Return the (X, Y) coordinate for the center point of the cell that contains the specified text.  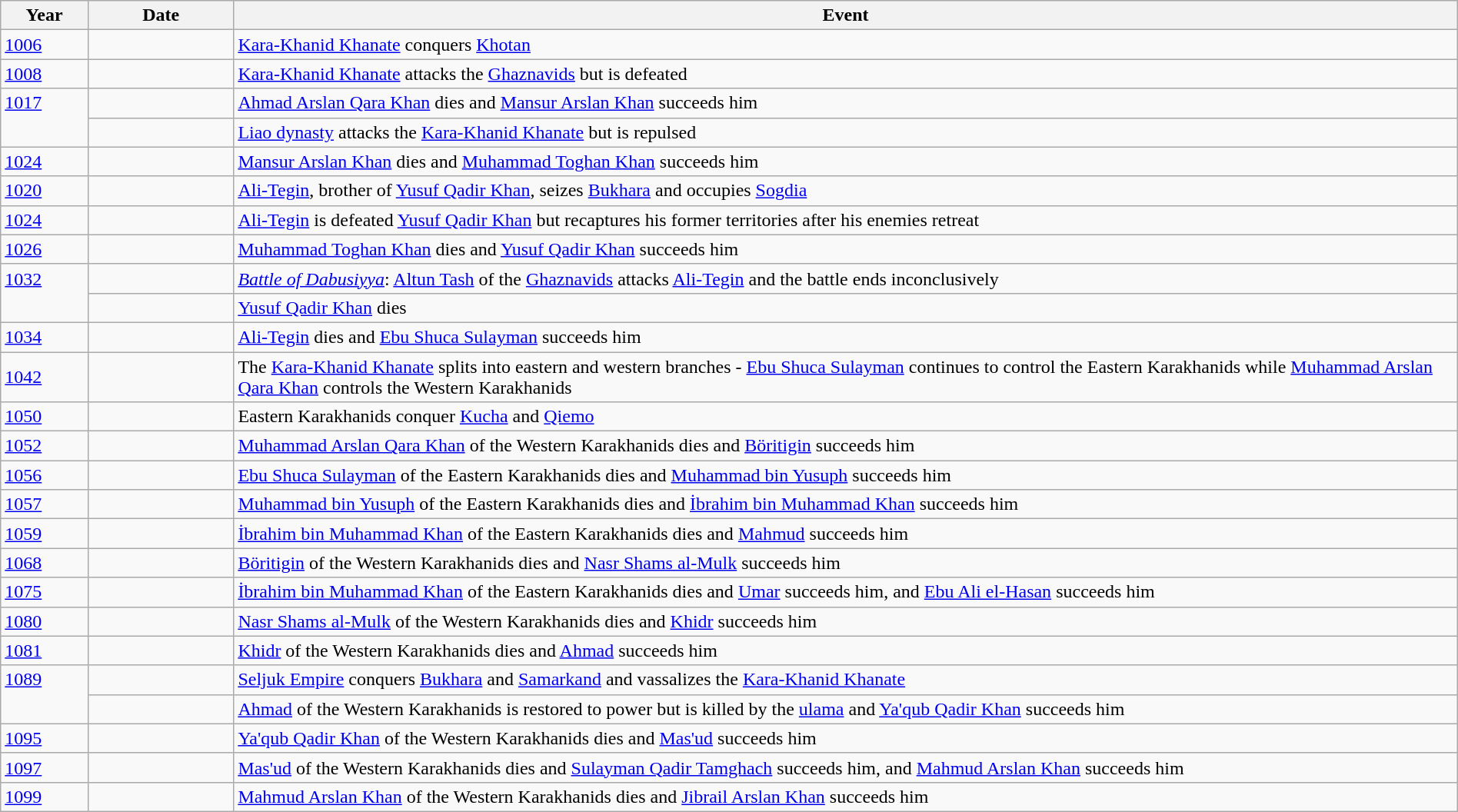
Muhammad bin Yusuph of the Eastern Karakhanids dies and İbrahim bin Muhammad Khan succeeds him (846, 504)
Muhammad Toghan Khan dies and Yusuf Qadir Khan succeeds him (846, 249)
1056 (45, 475)
1008 (45, 74)
1097 (45, 767)
1006 (45, 45)
Ali-Tegin is defeated Yusuf Qadir Khan but recaptures his former territories after his enemies retreat (846, 220)
Khidr of the Western Karakhanids dies and Ahmad succeeds him (846, 651)
1059 (45, 534)
Ebu Shuca Sulayman of the Eastern Karakhanids dies and Muhammad bin Yusuph succeeds him (846, 475)
1068 (45, 563)
Mahmud Arslan Khan of the Western Karakhanids dies and Jibrail Arslan Khan succeeds him (846, 797)
1050 (45, 417)
Muhammad Arslan Qara Khan of the Western Karakhanids dies and Böritigin succeeds him (846, 446)
İbrahim bin Muhammad Khan of the Eastern Karakhanids dies and Mahmud succeeds him (846, 534)
Event (846, 15)
Mas'ud of the Western Karakhanids dies and Sulayman Qadir Tamghach succeeds him, and Mahmud Arslan Khan succeeds him (846, 767)
1099 (45, 797)
1017 (45, 118)
İbrahim bin Muhammad Khan of the Eastern Karakhanids dies and Umar succeeds him, and Ebu Ali el-Hasan succeeds him (846, 592)
Eastern Karakhanids conquer Kucha and Qiemo (846, 417)
1057 (45, 504)
1034 (45, 337)
1089 (45, 694)
1080 (45, 621)
Seljuk Empire conquers Bukhara and Samarkand and vassalizes the Kara-Khanid Khanate (846, 680)
Nasr Shams al-Mulk of the Western Karakhanids dies and Khidr succeeds him (846, 621)
Kara-Khanid Khanate attacks the Ghaznavids but is defeated (846, 74)
Ali-Tegin dies and Ebu Shuca Sulayman succeeds him (846, 337)
Mansur Arslan Khan dies and Muhammad Toghan Khan succeeds him (846, 161)
Böritigin of the Western Karakhanids dies and Nasr Shams al-Mulk succeeds him (846, 563)
1026 (45, 249)
Ahmad of the Western Karakhanids is restored to power but is killed by the ulama and Ya'qub Qadir Khan succeeds him (846, 709)
Ahmad Arslan Qara Khan dies and Mansur Arslan Khan succeeds him (846, 103)
Year (45, 15)
1081 (45, 651)
1075 (45, 592)
Ali-Tegin, brother of Yusuf Qadir Khan, seizes Bukhara and occupies Sogdia (846, 191)
1020 (45, 191)
Kara-Khanid Khanate conquers Khotan (846, 45)
1042 (45, 377)
1052 (45, 446)
Liao dynasty attacks the Kara-Khanid Khanate but is repulsed (846, 132)
Ya'qub Qadir Khan of the Western Karakhanids dies and Mas'ud succeeds him (846, 738)
Yusuf Qadir Khan dies (846, 308)
1032 (45, 293)
Battle of Dabusiyya: Altun Tash of the Ghaznavids attacks Ali-Tegin and the battle ends inconclusively (846, 278)
Date (160, 15)
1095 (45, 738)
